Search for the cell housing the specified text and yield its [X, Y] center coordinate. 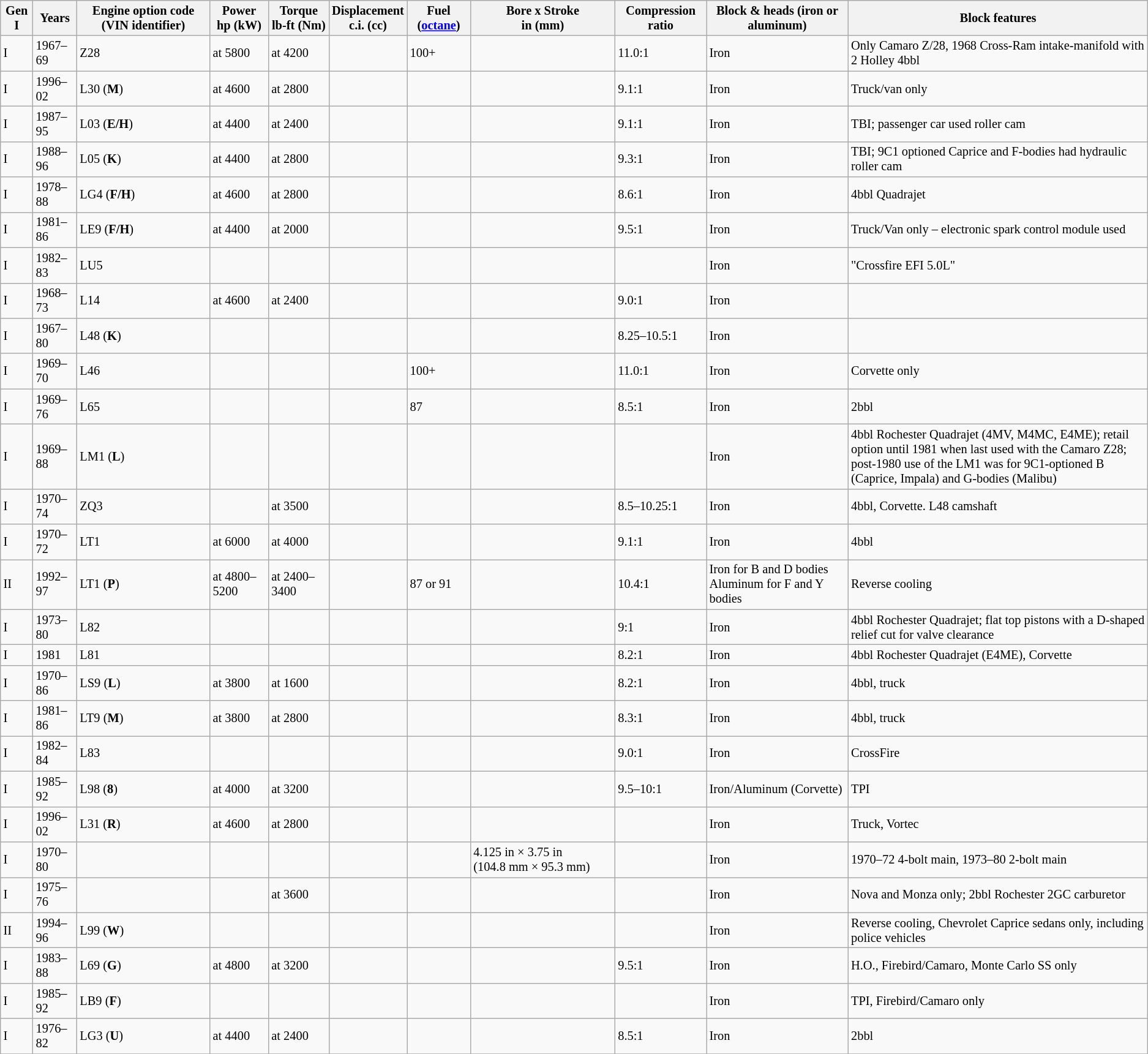
LT1 [143, 542]
1968–73 [55, 301]
L31 (R) [143, 824]
L81 [143, 655]
4bbl Rochester Quadrajet; flat top pistons with a D-shaped relief cut for valve clearance [998, 627]
"Crossfire EFI 5.0L" [998, 265]
at 3600 [299, 895]
L69 (G) [143, 965]
H.O., Firebird/Camaro, Monte Carlo SS only [998, 965]
Z28 [143, 53]
TBI; passenger car used roller cam [998, 124]
1969–88 [55, 456]
Corvette only [998, 371]
at 6000 [239, 542]
L03 (E/H) [143, 124]
4bbl, Corvette. L48 camshaft [998, 506]
L46 [143, 371]
Nova and Monza only; 2bbl Rochester 2GC carburetor [998, 895]
87 or 91 [439, 584]
LT1 (P) [143, 584]
1969–76 [55, 407]
1970–74 [55, 506]
at 2400–3400 [299, 584]
1970–72 [55, 542]
at 2000 [299, 230]
Only Camaro Z/28, 1968 Cross-Ram intake-manifold with 2 Holley 4bbl [998, 53]
1981 [55, 655]
ZQ3 [143, 506]
8.5–10.25:1 [660, 506]
LG4 (F/H) [143, 195]
9:1 [660, 627]
Compression ratio [660, 18]
1994–96 [55, 930]
L99 (W) [143, 930]
1976–82 [55, 1036]
L83 [143, 753]
TPI, Firebird/Camaro only [998, 1001]
1982–83 [55, 265]
at 4200 [299, 53]
at 4800 [239, 965]
4bbl [998, 542]
4bbl Rochester Quadrajet (E4ME), Corvette [998, 655]
87 [439, 407]
4bbl Quadrajet [998, 195]
Engine option code (VIN identifier) [143, 18]
LM1 (L) [143, 456]
1970–72 4-bolt main, 1973–80 2-bolt main [998, 859]
1987–95 [55, 124]
L05 (K) [143, 159]
Truck/van only [998, 89]
LG3 (U) [143, 1036]
L82 [143, 627]
1983–88 [55, 965]
Truck/Van only – electronic spark control module used [998, 230]
1992–97 [55, 584]
1967–80 [55, 336]
Gen I [17, 18]
1988–96 [55, 159]
1978–88 [55, 195]
Powerhp (kW) [239, 18]
1969–70 [55, 371]
at 1600 [299, 683]
L98 (8) [143, 789]
Years [55, 18]
9.5–10:1 [660, 789]
8.3:1 [660, 718]
Block & heads (iron or aluminum) [778, 18]
LS9 (L) [143, 683]
at 5800 [239, 53]
L48 (K) [143, 336]
Iron/Aluminum (Corvette) [778, 789]
1975–76 [55, 895]
at 4800–5200 [239, 584]
TBI; 9C1 optioned Caprice and F-bodies had hydraulic roller cam [998, 159]
L65 [143, 407]
8.6:1 [660, 195]
1982–84 [55, 753]
4.125 in × 3.75 in (104.8 mm × 95.3 mm) [542, 859]
9.3:1 [660, 159]
Displacementc.i. (cc) [367, 18]
Torquelb-ft (Nm) [299, 18]
Bore x Strokein (mm) [542, 18]
at 3500 [299, 506]
Iron for B and D bodies Aluminum for F and Y bodies [778, 584]
1973–80 [55, 627]
Truck, Vortec [998, 824]
L30 (M) [143, 89]
10.4:1 [660, 584]
LB9 (F) [143, 1001]
Fuel (octane) [439, 18]
Block features [998, 18]
LE9 (F/H) [143, 230]
TPI [998, 789]
Reverse cooling [998, 584]
LU5 [143, 265]
L14 [143, 301]
1970–80 [55, 859]
CrossFire [998, 753]
LT9 (M) [143, 718]
8.25–10.5:1 [660, 336]
Reverse cooling, Chevrolet Caprice sedans only, including police vehicles [998, 930]
1970–86 [55, 683]
1967–69 [55, 53]
